Return the (x, y) coordinate for the center point of the cell that contains the specified text.  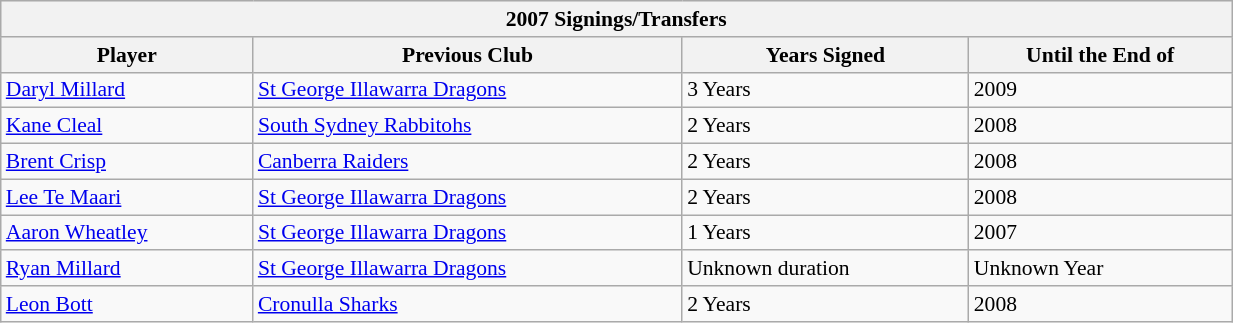
Unknown Year (1100, 269)
Ryan Millard (127, 269)
Daryl Millard (127, 90)
Aaron Wheatley (127, 233)
Leon Bott (127, 304)
2007 (1100, 233)
Player (127, 55)
Kane Cleal (127, 126)
2009 (1100, 90)
Previous Club (468, 55)
1 Years (826, 233)
Unknown duration (826, 269)
2007 Signings/Transfers (616, 19)
Until the End of (1100, 55)
Canberra Raiders (468, 162)
Lee Te Maari (127, 197)
Years Signed (826, 55)
3 Years (826, 90)
Brent Crisp (127, 162)
Cronulla Sharks (468, 304)
South Sydney Rabbitohs (468, 126)
